Identify which cell holds the provided text, then report its (X, Y) central coordinate. 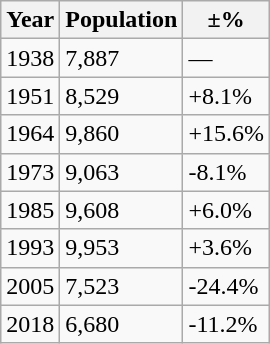
7,523 (122, 286)
1973 (30, 172)
2005 (30, 286)
1993 (30, 248)
1951 (30, 96)
+15.6% (226, 134)
±% (226, 20)
— (226, 58)
6,680 (122, 324)
+6.0% (226, 210)
-24.4% (226, 286)
9,860 (122, 134)
+8.1% (226, 96)
1985 (30, 210)
Population (122, 20)
-11.2% (226, 324)
2018 (30, 324)
1964 (30, 134)
8,529 (122, 96)
Year (30, 20)
+3.6% (226, 248)
-8.1% (226, 172)
9,063 (122, 172)
9,608 (122, 210)
1938 (30, 58)
9,953 (122, 248)
7,887 (122, 58)
